Identify which cell holds the provided text, then report its (x, y) central coordinate. 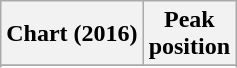
Peak position (189, 34)
Chart (2016) (72, 34)
